Detect which cell encompasses the target text, then output its (x, y) center coordinate. 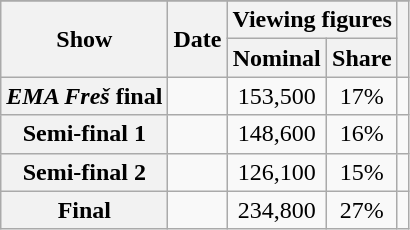
16% (362, 134)
153,500 (276, 96)
Show (84, 39)
17% (362, 96)
Date (198, 39)
EMA Freš final (84, 96)
Share (362, 58)
27% (362, 210)
126,100 (276, 172)
Nominal (276, 58)
234,800 (276, 210)
15% (362, 172)
Final (84, 210)
148,600 (276, 134)
Viewing figures (312, 20)
Semi-final 1 (84, 134)
Semi-final 2 (84, 172)
